Locate the cell with the specified text and output its [x, y] center coordinate. 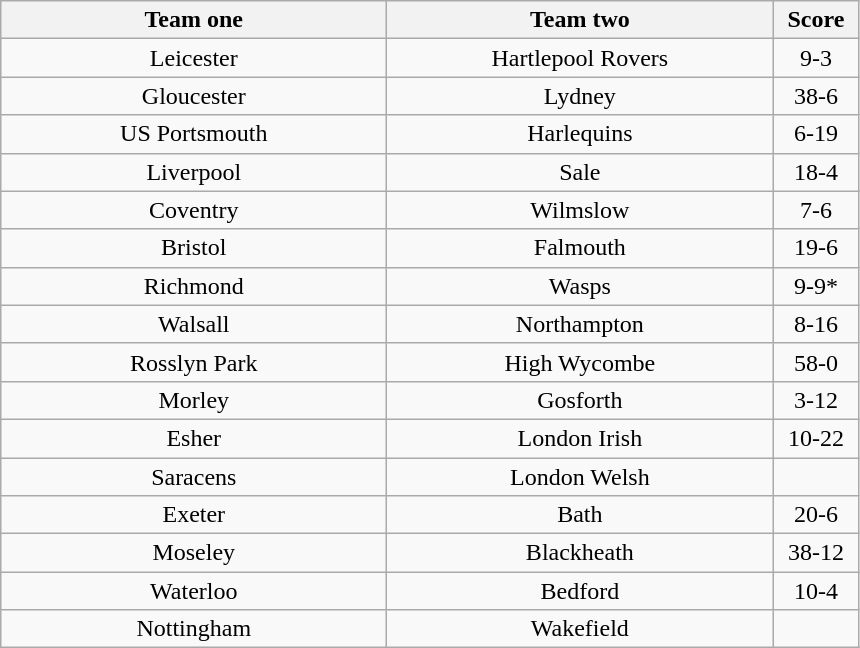
10-4 [816, 591]
19-6 [816, 248]
Saracens [194, 477]
US Portsmouth [194, 134]
3-12 [816, 400]
Score [816, 20]
Wasps [580, 286]
Gosforth [580, 400]
Exeter [194, 515]
Blackheath [580, 553]
Coventry [194, 210]
8-16 [816, 324]
18-4 [816, 172]
Wakefield [580, 629]
Nottingham [194, 629]
9-9* [816, 286]
Wilmslow [580, 210]
Hartlepool Rovers [580, 58]
38-6 [816, 96]
Waterloo [194, 591]
Northampton [580, 324]
10-22 [816, 438]
Lydney [580, 96]
Richmond [194, 286]
Team two [580, 20]
Moseley [194, 553]
Walsall [194, 324]
London Welsh [580, 477]
Rosslyn Park [194, 362]
Bath [580, 515]
38-12 [816, 553]
Esher [194, 438]
Gloucester [194, 96]
Morley [194, 400]
58-0 [816, 362]
London Irish [580, 438]
Bristol [194, 248]
Harlequins [580, 134]
9-3 [816, 58]
20-6 [816, 515]
Sale [580, 172]
Team one [194, 20]
Bedford [580, 591]
Leicester [194, 58]
7-6 [816, 210]
High Wycombe [580, 362]
Liverpool [194, 172]
Falmouth [580, 248]
6-19 [816, 134]
